Locate the cell with the specified text and output its [X, Y] center coordinate. 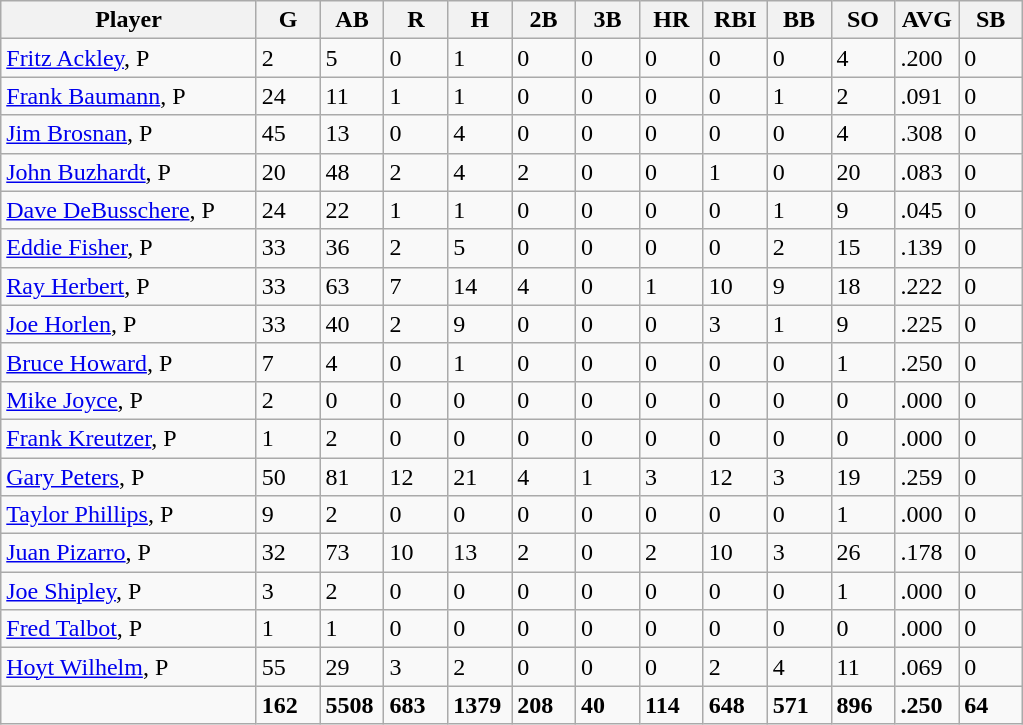
Juan Pizarro, P [128, 553]
.222 [927, 286]
162 [288, 705]
.259 [927, 477]
.178 [927, 553]
HR [671, 20]
18 [863, 286]
Joe Horlen, P [128, 324]
Jim Brosnan, P [128, 134]
John Buzhardt, P [128, 172]
48 [352, 172]
Gary Peters, P [128, 477]
36 [352, 248]
H [480, 20]
5508 [352, 705]
896 [863, 705]
.083 [927, 172]
Mike Joyce, P [128, 400]
208 [544, 705]
.308 [927, 134]
.139 [927, 248]
55 [288, 667]
15 [863, 248]
Fritz Ackley, P [128, 58]
Joe Shipley, P [128, 591]
BB [799, 20]
Dave DeBusschere, P [128, 210]
Player [128, 20]
50 [288, 477]
Hoyt Wilhelm, P [128, 667]
Eddie Fisher, P [128, 248]
32 [288, 553]
81 [352, 477]
683 [416, 705]
22 [352, 210]
29 [352, 667]
Bruce Howard, P [128, 362]
64 [991, 705]
AB [352, 20]
.225 [927, 324]
R [416, 20]
.045 [927, 210]
26 [863, 553]
.091 [927, 96]
648 [735, 705]
G [288, 20]
Taylor Phillips, P [128, 515]
Ray Herbert, P [128, 286]
114 [671, 705]
AVG [927, 20]
45 [288, 134]
1379 [480, 705]
19 [863, 477]
2B [544, 20]
Fred Talbot, P [128, 629]
Frank Kreutzer, P [128, 438]
SO [863, 20]
571 [799, 705]
14 [480, 286]
63 [352, 286]
21 [480, 477]
RBI [735, 20]
.200 [927, 58]
Frank Baumann, P [128, 96]
.069 [927, 667]
73 [352, 553]
3B [608, 20]
SB [991, 20]
